Determine the [x, y] coordinate at the center of the cell enclosing the given text.  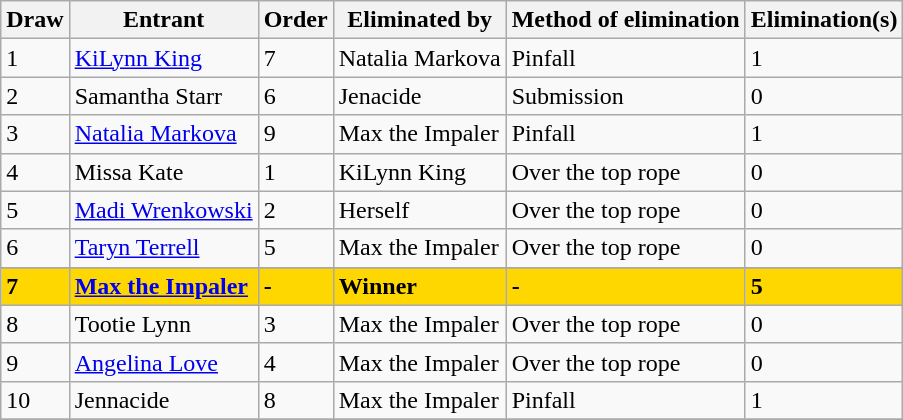
Angelina Love [164, 362]
Draw [35, 20]
Jenacide [420, 96]
Herself [420, 210]
10 [35, 400]
Method of elimination [626, 20]
Order [296, 20]
Madi Wrenkowski [164, 210]
Taryn Terrell [164, 248]
Entrant [164, 20]
Jennacide [164, 400]
Eliminated by [420, 20]
Samantha Starr [164, 96]
Elimination(s) [824, 20]
Submission [626, 96]
Missa Kate [164, 172]
Tootie Lynn [164, 324]
Winner [420, 286]
